Extract the [X, Y] coordinate from the center of the cell holding the provided text.  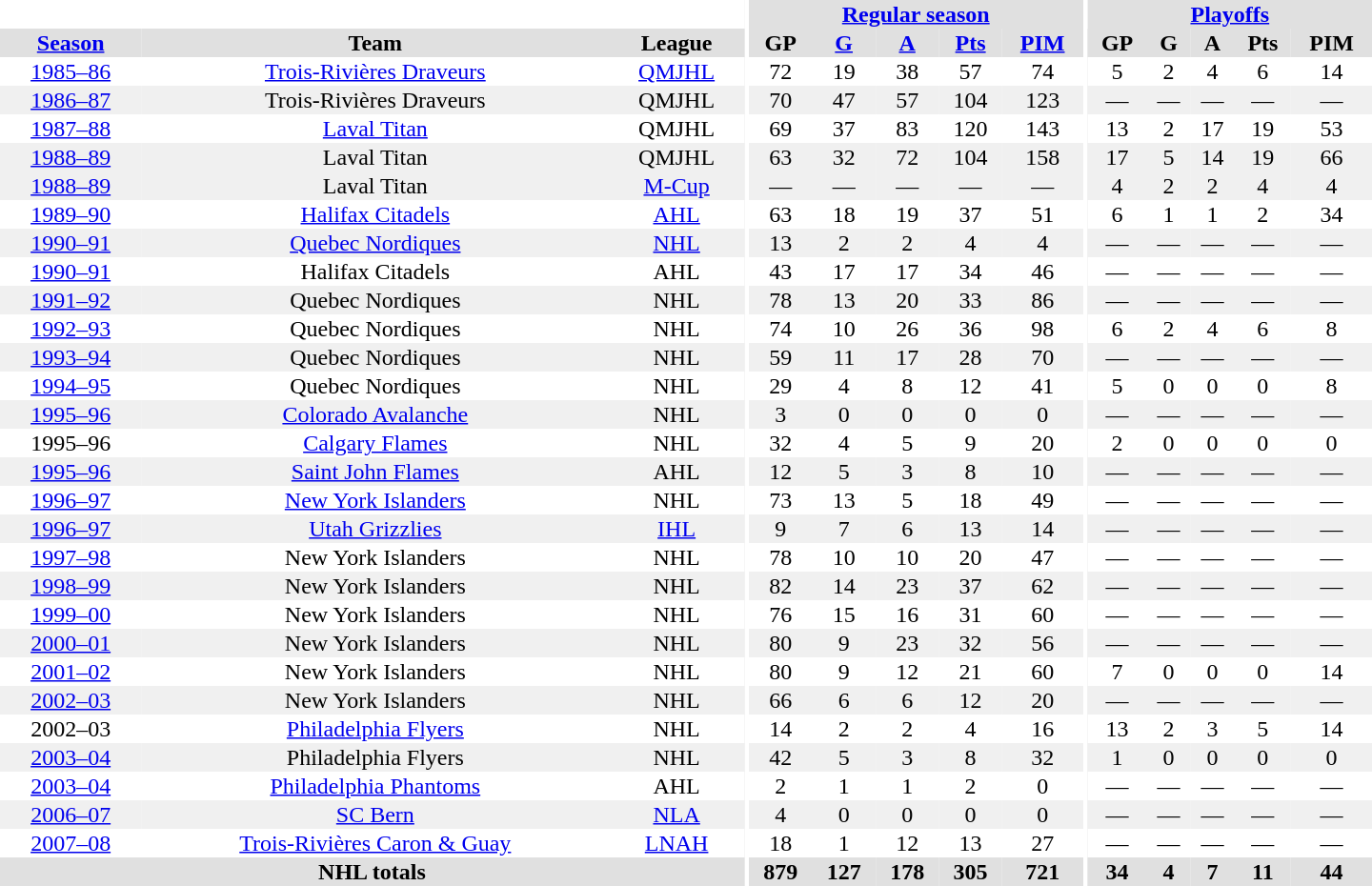
Saint John Flames [375, 472]
83 [907, 129]
42 [780, 757]
Colorado Avalanche [375, 414]
2000–01 [71, 643]
LNAH [676, 843]
1987–88 [71, 129]
29 [780, 386]
56 [1042, 643]
73 [780, 500]
178 [907, 872]
SC Bern [375, 815]
Philadelphia Phantoms [375, 786]
Calgary Flames [375, 443]
158 [1042, 157]
69 [780, 129]
43 [780, 272]
1999–00 [71, 614]
1998–99 [71, 586]
2001–02 [71, 672]
76 [780, 614]
1994–95 [71, 386]
NHL totals [372, 872]
M-Cup [676, 186]
305 [970, 872]
Playoffs [1230, 14]
28 [970, 357]
120 [970, 129]
15 [843, 614]
49 [1042, 500]
41 [1042, 386]
86 [1042, 300]
1991–92 [71, 300]
879 [780, 872]
82 [780, 586]
Utah Grizzlies [375, 529]
League [676, 43]
44 [1332, 872]
IHL [676, 529]
2007–08 [71, 843]
53 [1332, 129]
1992–93 [71, 329]
Regular season [917, 14]
1989–90 [71, 214]
721 [1042, 872]
1985–86 [71, 71]
123 [1042, 100]
Trois-Rivières Caron & Guay [375, 843]
46 [1042, 272]
31 [970, 614]
1993–94 [71, 357]
26 [907, 329]
51 [1042, 214]
127 [843, 872]
NLA [676, 815]
Season [71, 43]
36 [970, 329]
62 [1042, 586]
21 [970, 672]
33 [970, 300]
2006–07 [71, 815]
59 [780, 357]
Team [375, 43]
1997–98 [71, 557]
143 [1042, 129]
98 [1042, 329]
1986–87 [71, 100]
27 [1042, 843]
38 [907, 71]
